For the text-containing cell, return its midpoint in [X, Y] coordinate format. 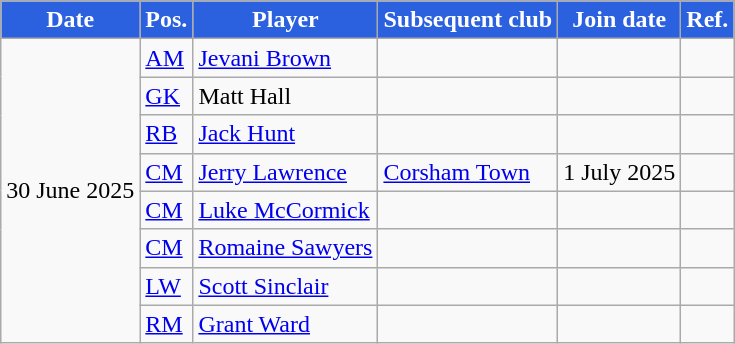
Jevani Brown [286, 58]
Date [70, 20]
AM [166, 58]
Luke McCormick [286, 210]
RB [166, 134]
1 July 2025 [620, 172]
Ref. [708, 20]
LW [166, 286]
RM [166, 324]
Romaine Sawyers [286, 248]
Subsequent club [468, 20]
Scott Sinclair [286, 286]
Jerry Lawrence [286, 172]
Corsham Town [468, 172]
Player [286, 20]
30 June 2025 [70, 191]
GK [166, 96]
Jack Hunt [286, 134]
Join date [620, 20]
Pos. [166, 20]
Matt Hall [286, 96]
Grant Ward [286, 324]
